Find where the given text appears and provide that cell's center as [X, Y] coordinate. 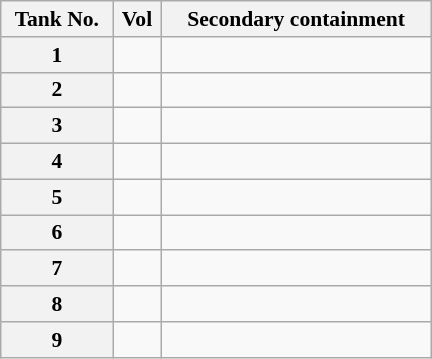
Tank No. [57, 19]
5 [57, 197]
7 [57, 269]
1 [57, 55]
Secondary containment [296, 19]
8 [57, 304]
4 [57, 162]
3 [57, 126]
9 [57, 340]
Vol [137, 19]
6 [57, 233]
2 [57, 90]
